For the text-containing cell, return its midpoint in (X, Y) coordinate format. 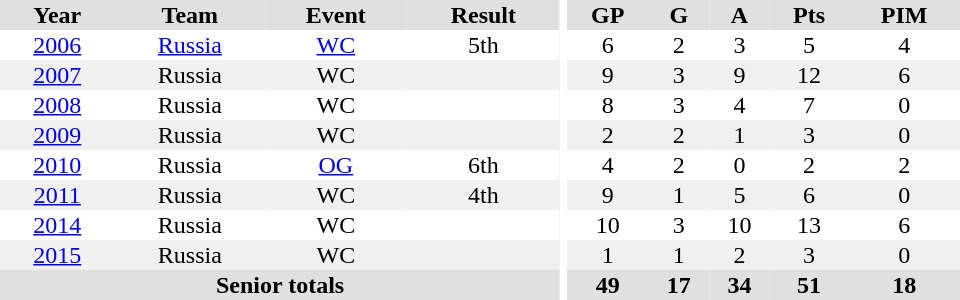
A (740, 15)
2008 (58, 105)
G (678, 15)
8 (608, 105)
17 (678, 285)
12 (810, 75)
Senior totals (280, 285)
49 (608, 285)
18 (904, 285)
2006 (58, 45)
Result (484, 15)
5th (484, 45)
7 (810, 105)
2011 (58, 195)
PIM (904, 15)
2007 (58, 75)
6th (484, 165)
Team (190, 15)
2010 (58, 165)
2014 (58, 225)
Pts (810, 15)
13 (810, 225)
2009 (58, 135)
Year (58, 15)
51 (810, 285)
2015 (58, 255)
Event (336, 15)
34 (740, 285)
4th (484, 195)
OG (336, 165)
GP (608, 15)
